Output the [X, Y] coordinate of the center of the cell containing the given text.  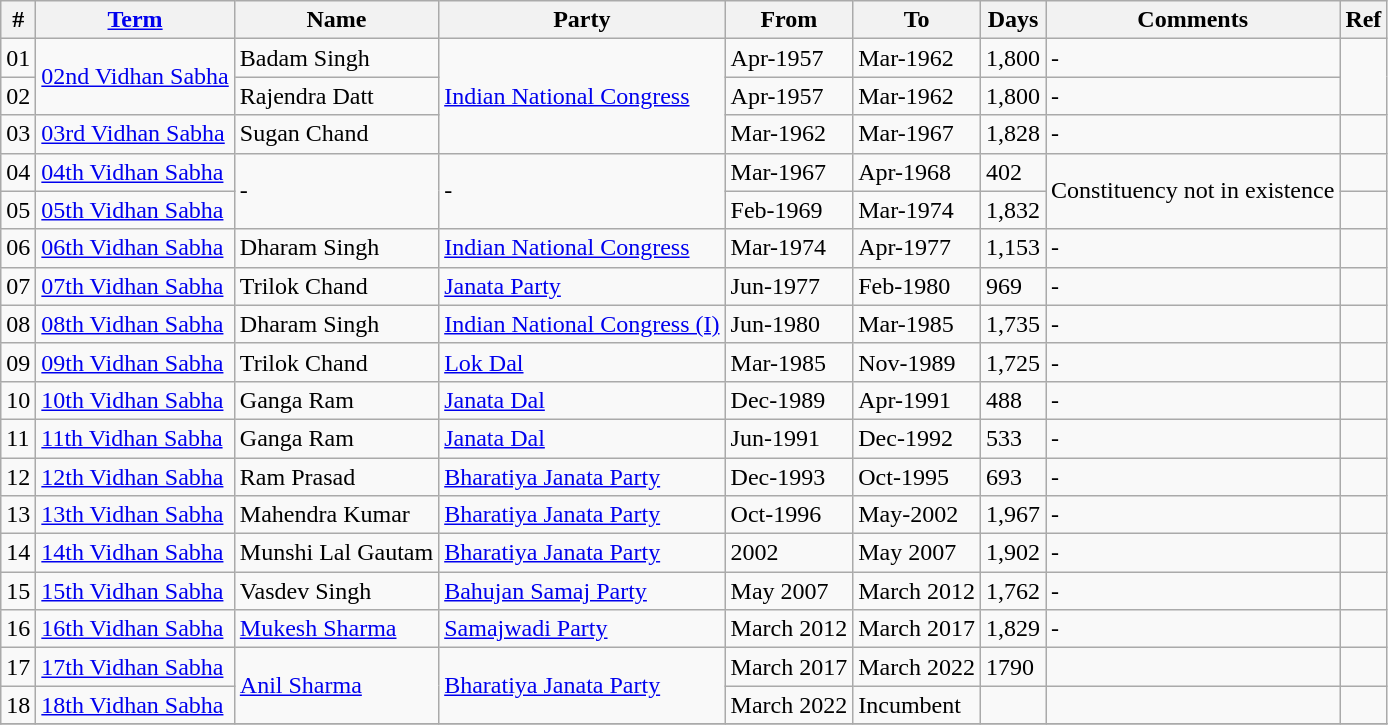
10th Vidhan Sabha [135, 400]
Nov-1989 [917, 362]
Mukesh Sharma [336, 629]
Ref [1364, 20]
17 [18, 667]
08th Vidhan Sabha [135, 324]
1790 [1012, 667]
May-2002 [917, 515]
Constituency not in existence [1193, 191]
13 [18, 515]
03 [18, 134]
# [18, 20]
1,735 [1012, 324]
1,902 [1012, 553]
11 [18, 438]
03rd Vidhan Sabha [135, 134]
Term [135, 20]
Bahujan Samaj Party [582, 591]
05th Vidhan Sabha [135, 210]
Apr-1991 [917, 400]
08 [18, 324]
1,829 [1012, 629]
17th Vidhan Sabha [135, 667]
06th Vidhan Sabha [135, 248]
Apr-1968 [917, 172]
1,828 [1012, 134]
07th Vidhan Sabha [135, 286]
01 [18, 58]
1,762 [1012, 591]
Anil Sharma [336, 686]
Jun-1991 [789, 438]
02nd Vidhan Sabha [135, 77]
15th Vidhan Sabha [135, 591]
Feb-1969 [789, 210]
Days [1012, 20]
04 [18, 172]
1,725 [1012, 362]
To [917, 20]
07 [18, 286]
12th Vidhan Sabha [135, 477]
Jun-1980 [789, 324]
14th Vidhan Sabha [135, 553]
Oct-1996 [789, 515]
Sugan Chand [336, 134]
693 [1012, 477]
18 [18, 705]
Party [582, 20]
Oct-1995 [917, 477]
06 [18, 248]
18th Vidhan Sabha [135, 705]
Munshi Lal Gautam [336, 553]
969 [1012, 286]
From [789, 20]
Janata Party [582, 286]
Samajwadi Party [582, 629]
04th Vidhan Sabha [135, 172]
16th Vidhan Sabha [135, 629]
Dec-1992 [917, 438]
11th Vidhan Sabha [135, 438]
1,153 [1012, 248]
02 [18, 96]
Apr-1977 [917, 248]
Name [336, 20]
2002 [789, 553]
Vasdev Singh [336, 591]
1,832 [1012, 210]
Badam Singh [336, 58]
Comments [1193, 20]
533 [1012, 438]
Jun-1977 [789, 286]
14 [18, 553]
Feb-1980 [917, 286]
Lok Dal [582, 362]
16 [18, 629]
Dec-1993 [789, 477]
1,967 [1012, 515]
Dec-1989 [789, 400]
13th Vidhan Sabha [135, 515]
Ram Prasad [336, 477]
Rajendra Datt [336, 96]
12 [18, 477]
Indian National Congress (I) [582, 324]
402 [1012, 172]
Mahendra Kumar [336, 515]
488 [1012, 400]
Incumbent [917, 705]
15 [18, 591]
10 [18, 400]
05 [18, 210]
09th Vidhan Sabha [135, 362]
09 [18, 362]
